Locate the cell with the specified text and output its [X, Y] center coordinate. 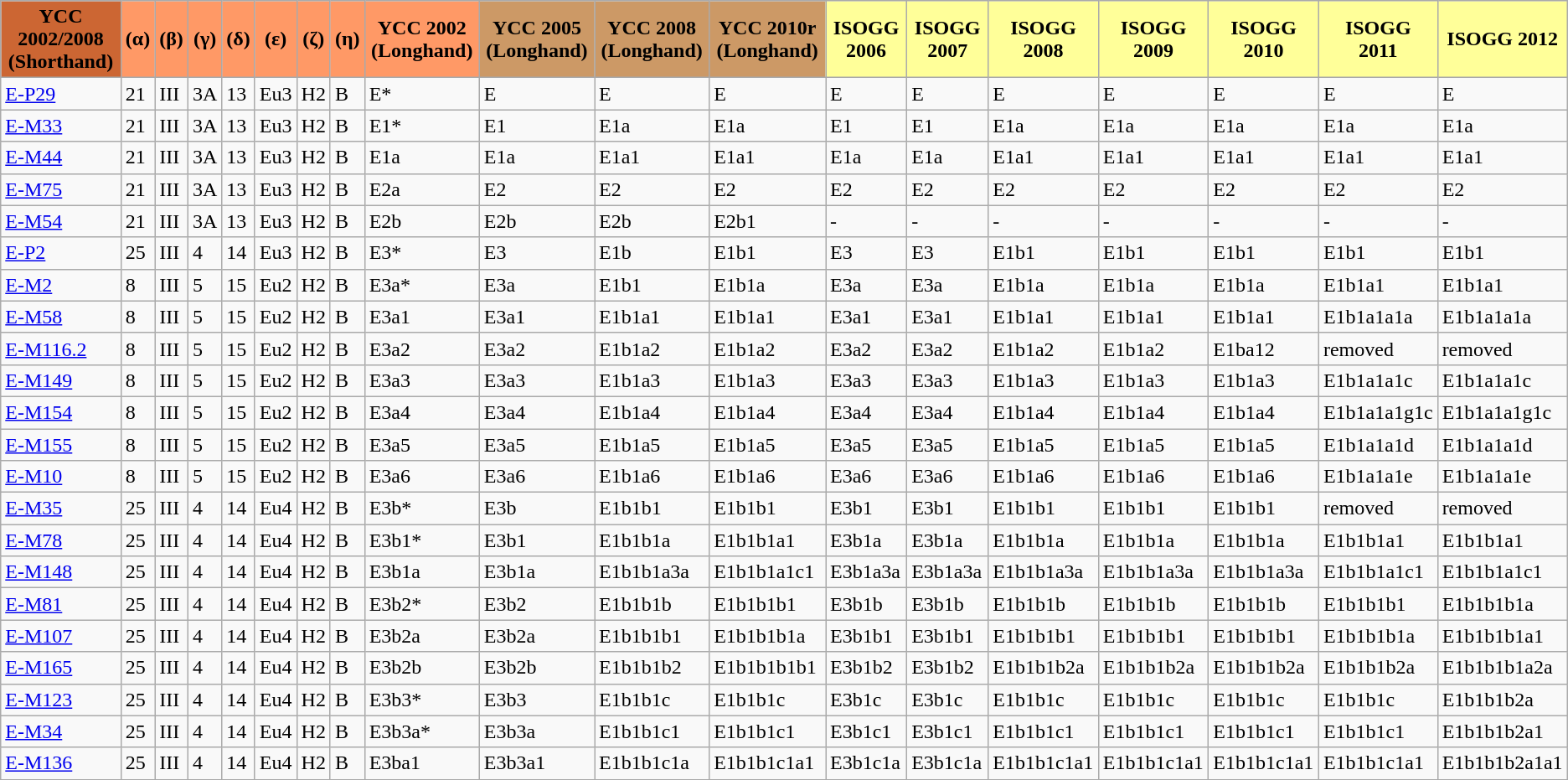
E-M78 [60, 540]
E-M165 [60, 668]
E-M44 [60, 158]
E3b3* [422, 700]
E3b3a* [422, 731]
E3a* [422, 285]
E-M35 [60, 509]
E* [422, 94]
E1b1b1b1a1 [1503, 636]
E-M107 [60, 636]
E-M10 [60, 477]
E-M123 [60, 700]
E3* [422, 253]
E3b3a1 [536, 763]
E-M54 [60, 221]
ISOGG 2007 [948, 39]
E-M58 [60, 317]
E3ba1 [422, 763]
YCC 2002/2008 (Shorthand) [60, 39]
E1b1b1b2a1a1 [1503, 763]
E3b2 [536, 604]
E1b1b1c1a [652, 763]
E3b [536, 509]
E3b2* [422, 604]
YCC 2002 (Longhand) [422, 39]
E-P29 [60, 94]
E-M154 [60, 412]
YCC 2005 (Longhand) [536, 39]
E3b3a [536, 731]
(β) [172, 39]
E2b1 [767, 221]
E-P2 [60, 253]
E3b* [422, 509]
YCC 2008 (Longhand) [652, 39]
(ε) [276, 39]
E-M136 [60, 763]
(δ) [239, 39]
E-M33 [60, 126]
E-M75 [60, 189]
(ζ) [313, 39]
ISOGG 2011 [1378, 39]
(η) [347, 39]
(γ) [204, 39]
ISOGG 2008 [1044, 39]
E1b1b1b2 [652, 668]
ISOGG 2010 [1264, 39]
ISOGG 2009 [1153, 39]
E3b1* [422, 540]
E2a [422, 189]
E-M2 [60, 285]
E-M148 [60, 572]
ISOGG 2012 [1503, 39]
E1b [652, 253]
E1b1b1b1b1 [767, 668]
E-M155 [60, 445]
E1b1b1b1a2a [1503, 668]
E-M34 [60, 731]
ISOGG 2006 [866, 39]
E-M149 [60, 380]
E1b1b1b2a1 [1503, 731]
(α) [137, 39]
E-M81 [60, 604]
YCC 2010r (Longhand) [767, 39]
E3b3 [536, 700]
E-M116.2 [60, 349]
E1ba12 [1264, 349]
E1* [422, 126]
